Extract the (x, y) coordinate from the center of the cell holding the provided text.  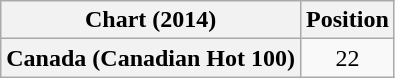
Canada (Canadian Hot 100) (151, 58)
22 (348, 58)
Chart (2014) (151, 20)
Position (348, 20)
